For the text-containing cell, return its midpoint in (x, y) coordinate format. 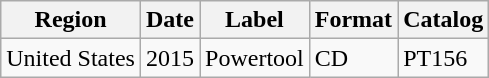
PT156 (444, 58)
United States (71, 58)
Format (353, 20)
CD (353, 58)
Date (170, 20)
Powertool (255, 58)
2015 (170, 58)
Region (71, 20)
Label (255, 20)
Catalog (444, 20)
